Locate the cell with the specified text and output its (x, y) center coordinate. 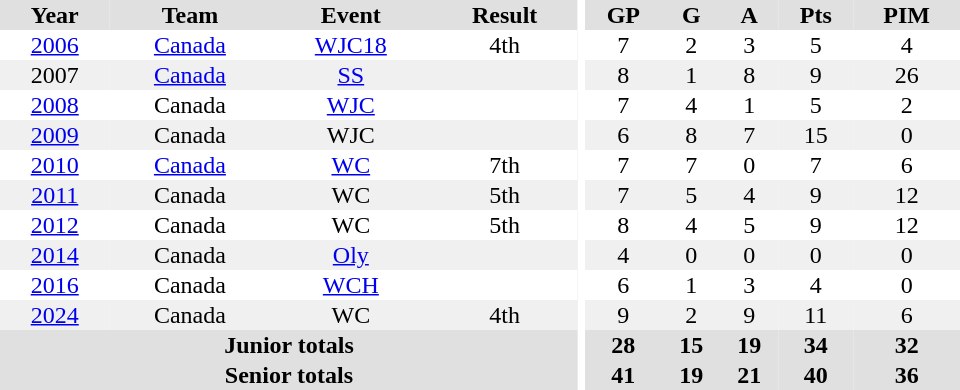
36 (906, 375)
2007 (54, 75)
A (749, 15)
2016 (54, 285)
40 (816, 375)
2009 (54, 135)
Pts (816, 15)
Year (54, 15)
2014 (54, 255)
28 (623, 345)
Senior totals (289, 375)
21 (749, 375)
Result (504, 15)
GP (623, 15)
G (691, 15)
WCH (350, 285)
WJC18 (350, 45)
2012 (54, 225)
SS (350, 75)
2008 (54, 105)
34 (816, 345)
Team (190, 15)
PIM (906, 15)
Oly (350, 255)
41 (623, 375)
7th (504, 165)
Junior totals (289, 345)
26 (906, 75)
Event (350, 15)
2024 (54, 315)
32 (906, 345)
11 (816, 315)
2011 (54, 195)
2006 (54, 45)
2010 (54, 165)
